Locate the cell with the specified text and output its (X, Y) center coordinate. 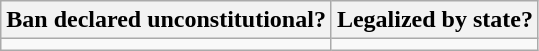
Legalized by state? (434, 20)
Ban declared unconstitutional? (166, 20)
